Pinpoint the cell where the given text exists, returning its [X, Y] midpoint coordinate. 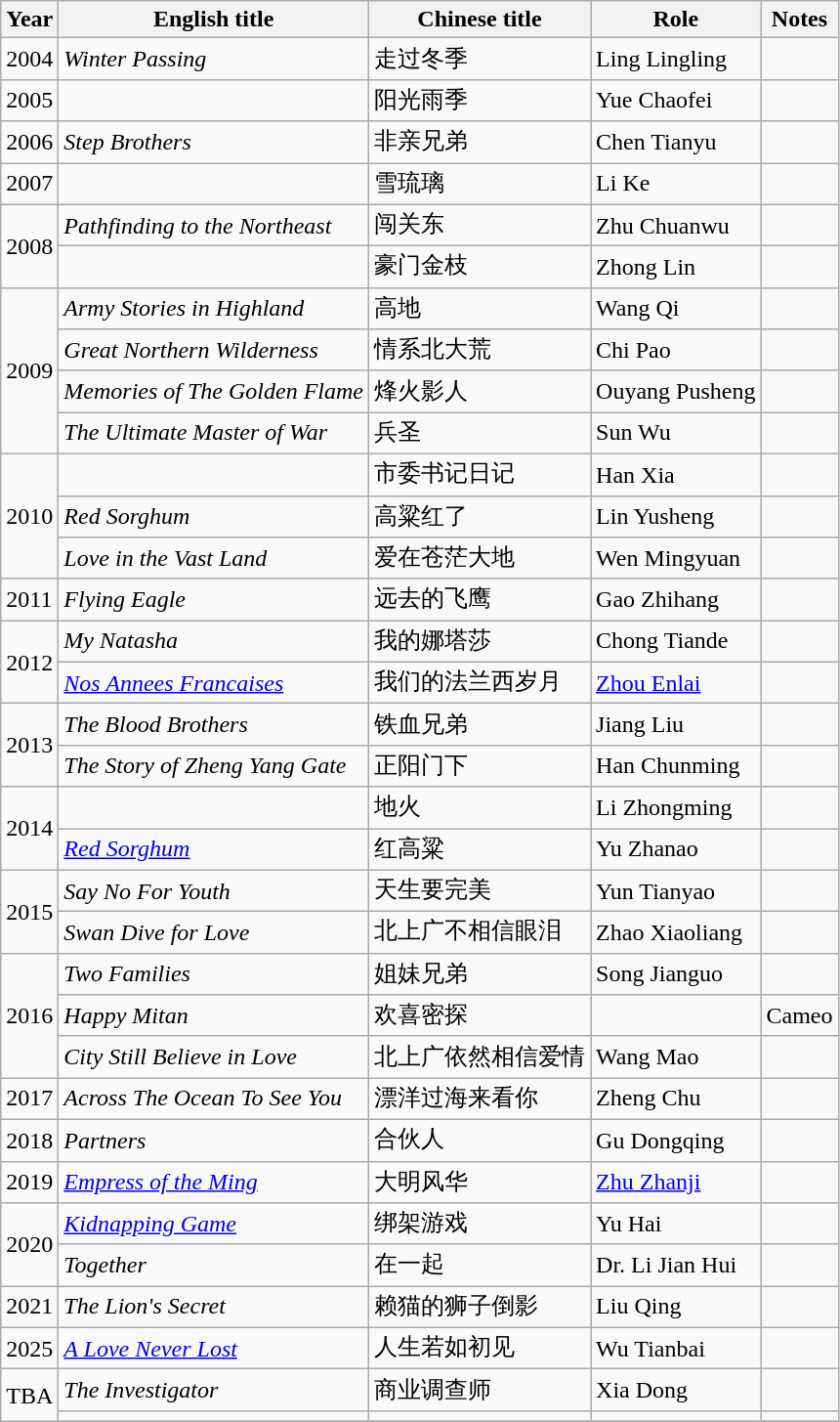
Partners [214, 1140]
Wen Mingyuan [676, 559]
非亲兄弟 [479, 143]
Flying Eagle [214, 600]
Year [29, 20]
Yu Hai [676, 1224]
北上广不相信眼泪 [479, 932]
Song Jianguo [676, 973]
The Ultimate Master of War [214, 434]
TBA [29, 1396]
在一起 [479, 1265]
Happy Mitan [214, 1016]
兵圣 [479, 434]
Chong Tiande [676, 641]
我们的法兰西岁月 [479, 682]
Li Zhongming [676, 807]
Dr. Li Jian Hui [676, 1265]
阳光雨季 [479, 100]
天生要完美 [479, 891]
Zhong Lin [676, 268]
绑架游戏 [479, 1224]
2020 [29, 1245]
Kidnapping Game [214, 1224]
市委书记日记 [479, 475]
Across The Ocean To See You [214, 1099]
The Story of Zheng Yang Gate [214, 766]
漂洋过海来看你 [479, 1099]
City Still Believe in Love [214, 1057]
北上广依然相信爱情 [479, 1057]
烽火影人 [479, 391]
高地 [479, 309]
Zhou Enlai [676, 682]
铁血兄弟 [479, 725]
2015 [29, 911]
Liu Qing [676, 1308]
赖猫的狮子倒影 [479, 1308]
The Lion's Secret [214, 1308]
Yu Zhanao [676, 850]
Nos Annees Francaises [214, 682]
Cameo [799, 1016]
2019 [29, 1183]
2007 [29, 184]
爱在苍茫大地 [479, 559]
Step Brothers [214, 143]
Gao Zhihang [676, 600]
Memories of The Golden Flame [214, 391]
Wang Qi [676, 309]
2004 [29, 59]
Wang Mao [676, 1057]
Jiang Liu [676, 725]
2010 [29, 516]
我的娜塔莎 [479, 641]
Zheng Chu [676, 1099]
Role [676, 20]
Yue Chaofei [676, 100]
2011 [29, 600]
欢喜密探 [479, 1016]
2008 [29, 246]
Wu Tianbai [676, 1349]
Chinese title [479, 20]
Ling Lingling [676, 59]
大明风华 [479, 1183]
Chen Tianyu [676, 143]
Two Families [214, 973]
2012 [29, 663]
闯关东 [479, 225]
Zhu Zhanji [676, 1183]
走过冬季 [479, 59]
雪琉璃 [479, 184]
合伙人 [479, 1140]
A Love Never Lost [214, 1349]
高粱红了 [479, 516]
2021 [29, 1308]
Winter Passing [214, 59]
Han Xia [676, 475]
远去的飞鹰 [479, 600]
商业调查师 [479, 1390]
2006 [29, 143]
红高粱 [479, 850]
Great Northern Wilderness [214, 350]
Sun Wu [676, 434]
Pathfinding to the Northeast [214, 225]
Yun Tianyao [676, 891]
姐妹兄弟 [479, 973]
Gu Dongqing [676, 1140]
2005 [29, 100]
Li Ke [676, 184]
地火 [479, 807]
Chi Pao [676, 350]
Zhu Chuanwu [676, 225]
正阳门下 [479, 766]
2009 [29, 370]
豪门金枝 [479, 268]
The Investigator [214, 1390]
2018 [29, 1140]
情系北大荒 [479, 350]
Empress of the Ming [214, 1183]
Han Chunming [676, 766]
Zhao Xiaoliang [676, 932]
Say No For Youth [214, 891]
English title [214, 20]
My Natasha [214, 641]
Army Stories in Highland [214, 309]
2014 [29, 829]
Xia Dong [676, 1390]
2016 [29, 1015]
Ouyang Pusheng [676, 391]
Swan Dive for Love [214, 932]
Together [214, 1265]
2017 [29, 1099]
人生若如初见 [479, 1349]
Lin Yusheng [676, 516]
Love in the Vast Land [214, 559]
The Blood Brothers [214, 725]
2025 [29, 1349]
Notes [799, 20]
2013 [29, 745]
